Identify which cell holds the provided text, then report its (X, Y) central coordinate. 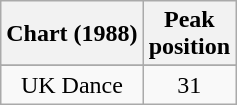
31 (189, 85)
UK Dance (72, 85)
Chart (1988) (72, 34)
Peakposition (189, 34)
